Output the (x, y) coordinate of the center of the cell containing the given text.  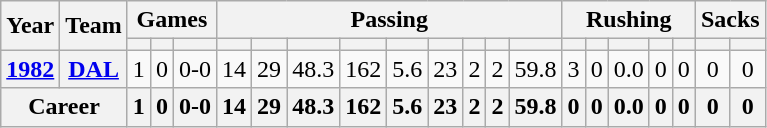
Team (94, 26)
Sacks (730, 20)
1982 (30, 69)
DAL (94, 69)
Passing (390, 20)
Year (30, 26)
Rushing (628, 20)
Games (172, 20)
Career (64, 107)
3 (574, 69)
